Search for the cell housing the specified text and yield its [x, y] center coordinate. 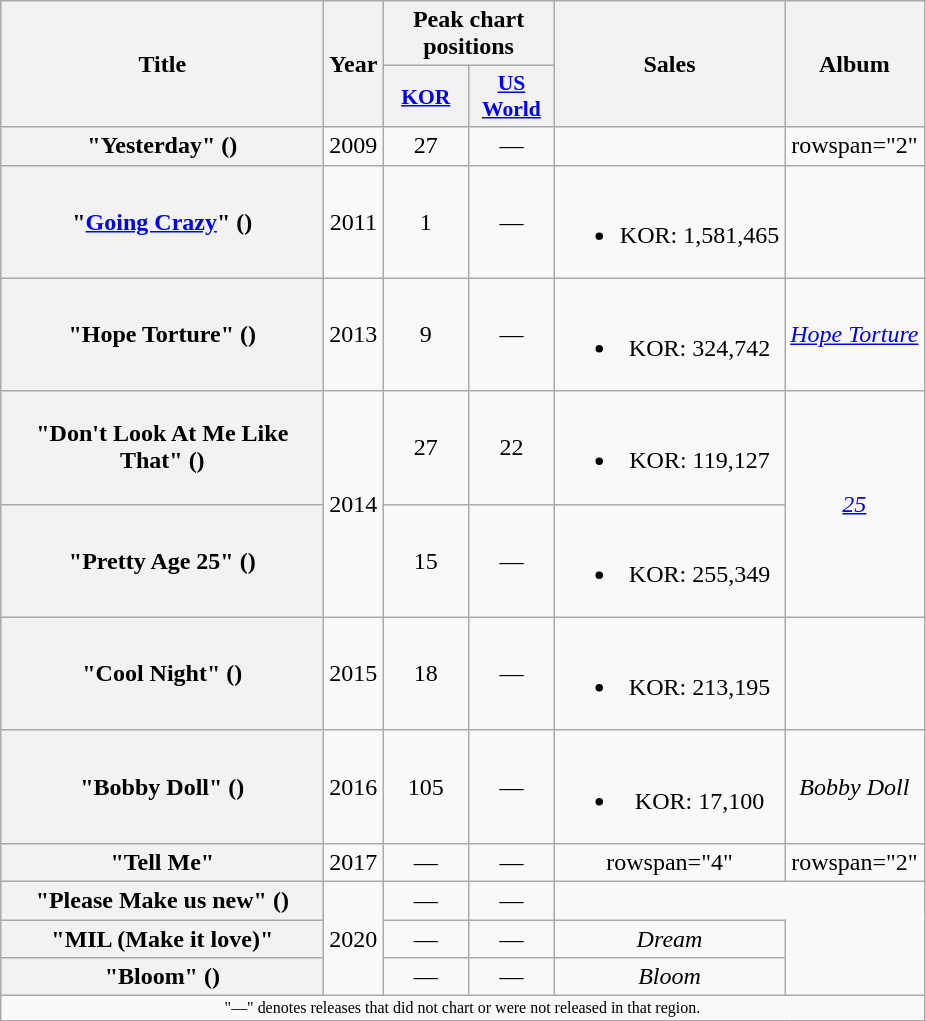
Album [854, 64]
rowspan="4" [669, 862]
"Cool Night" () [162, 674]
KOR: 119,127 [669, 448]
KOR: 213,195 [669, 674]
"Pretty Age 25" () [162, 560]
15 [426, 560]
Sales [669, 64]
2015 [354, 674]
"Tell Me" [162, 862]
105 [426, 786]
"Bobby Doll" () [162, 786]
"Going Crazy" () [162, 222]
Bobby Doll [854, 786]
"Yesterday" () [162, 146]
"MIL (Make it love)" [162, 939]
"Please Make us new" () [162, 900]
KOR: 324,742 [669, 334]
"Bloom" () [162, 977]
1 [426, 222]
2017 [354, 862]
18 [426, 674]
USWorld [512, 96]
2009 [354, 146]
Year [354, 64]
9 [426, 334]
"Don't Look At Me Like That" () [162, 448]
Dream [669, 939]
2016 [354, 786]
2013 [354, 334]
25 [854, 504]
KOR: 17,100 [669, 786]
Title [162, 64]
KOR [426, 96]
2011 [354, 222]
2014 [354, 504]
KOR: 255,349 [669, 560]
KOR: 1,581,465 [669, 222]
2020 [354, 938]
22 [512, 448]
Bloom [669, 977]
Hope Torture [854, 334]
"Hope Torture" () [162, 334]
"—" denotes releases that did not chart or were not released in that region. [462, 1008]
Peak chart positions [468, 34]
